Pinpoint the cell where the given text exists, returning its [X, Y] midpoint coordinate. 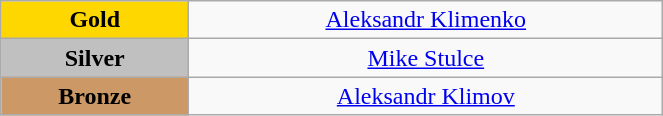
Mike Stulce [426, 58]
Silver [95, 58]
Aleksandr Klimov [426, 96]
Bronze [95, 96]
Aleksandr Klimenko [426, 20]
Gold [95, 20]
